Pinpoint the cell where the given text exists, returning its (X, Y) midpoint coordinate. 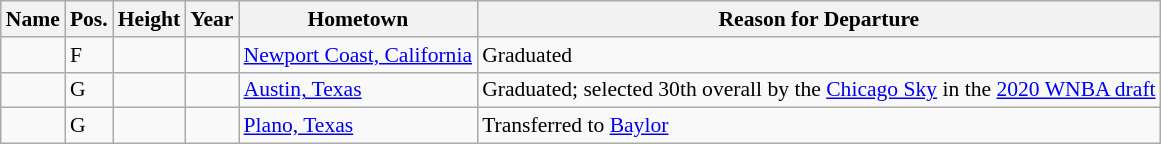
Austin, Texas (358, 90)
Year (212, 19)
Reason for Departure (819, 19)
Pos. (89, 19)
Plano, Texas (358, 126)
Transferred to Baylor (819, 126)
Graduated (819, 55)
Hometown (358, 19)
F (89, 55)
Graduated; selected 30th overall by the Chicago Sky in the 2020 WNBA draft (819, 90)
Newport Coast, California (358, 55)
Name (33, 19)
Height (149, 19)
